From the cell containing the given text, extract its center point as (x, y) coordinate. 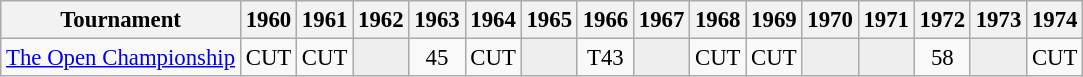
1961 (325, 20)
1960 (268, 20)
1967 (661, 20)
1966 (605, 20)
1963 (437, 20)
1965 (549, 20)
1969 (774, 20)
1973 (998, 20)
1974 (1055, 20)
The Open Championship (121, 58)
1968 (718, 20)
1964 (493, 20)
1962 (381, 20)
1972 (942, 20)
T43 (605, 58)
45 (437, 58)
58 (942, 58)
1970 (830, 20)
Tournament (121, 20)
1971 (886, 20)
